Return the (X, Y) coordinate for the center point of the cell that contains the specified text.  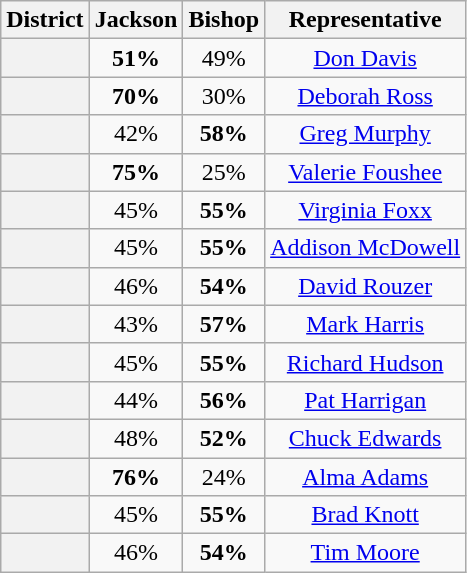
Alma Adams (366, 477)
57% (224, 324)
Deborah Ross (366, 96)
42% (136, 134)
Brad Knott (366, 515)
Jackson (136, 20)
70% (136, 96)
Valerie Foushee (366, 172)
Greg Murphy (366, 134)
76% (136, 477)
Pat Harrigan (366, 400)
Virginia Foxx (366, 210)
51% (136, 58)
58% (224, 134)
44% (136, 400)
Mark Harris (366, 324)
24% (224, 477)
30% (224, 96)
Chuck Edwards (366, 438)
49% (224, 58)
Richard Hudson (366, 362)
48% (136, 438)
Bishop (224, 20)
David Rouzer (366, 286)
56% (224, 400)
District (45, 20)
Representative (366, 20)
Tim Moore (366, 553)
75% (136, 172)
Don Davis (366, 58)
52% (224, 438)
43% (136, 324)
Addison McDowell (366, 248)
25% (224, 172)
